Capture the cell that displays the provided text and extract its [X, Y] central coordinate. 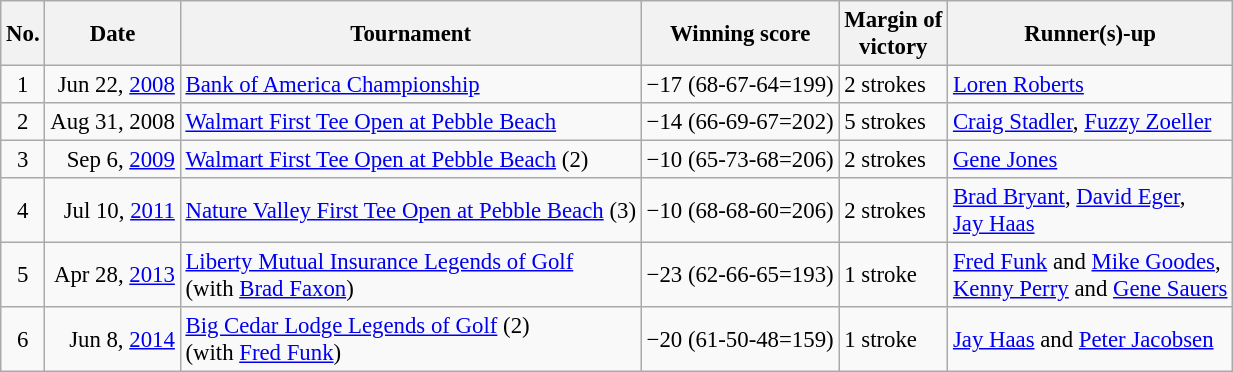
Margin ofvictory [894, 34]
No. [23, 34]
Loren Roberts [1090, 85]
Nature Valley First Tee Open at Pebble Beach (3) [410, 210]
Gene Jones [1090, 160]
−14 (66-69-67=202) [740, 122]
−23 (62-66-65=193) [740, 276]
Apr 28, 2013 [112, 276]
Walmart First Tee Open at Pebble Beach [410, 122]
Bank of America Championship [410, 85]
Brad Bryant, David Eger, Jay Haas [1090, 210]
1 [23, 85]
Aug 31, 2008 [112, 122]
Tournament [410, 34]
Craig Stadler, Fuzzy Zoeller [1090, 122]
5 strokes [894, 122]
Winning score [740, 34]
−17 (68-67-64=199) [740, 85]
−10 (65-73-68=206) [740, 160]
5 [23, 276]
−10 (68-68-60=206) [740, 210]
3 [23, 160]
Date [112, 34]
1 stroke [894, 276]
Jun 22, 2008 [112, 85]
Fred Funk and Mike Goodes, Kenny Perry and Gene Sauers [1090, 276]
Walmart First Tee Open at Pebble Beach (2) [410, 160]
4 [23, 210]
Jul 10, 2011 [112, 210]
2 [23, 122]
Sep 6, 2009 [112, 160]
Runner(s)-up [1090, 34]
Liberty Mutual Insurance Legends of Golf(with Brad Faxon) [410, 276]
